Scan for the cell matching the given text and deliver its [X, Y] coordinate at center. 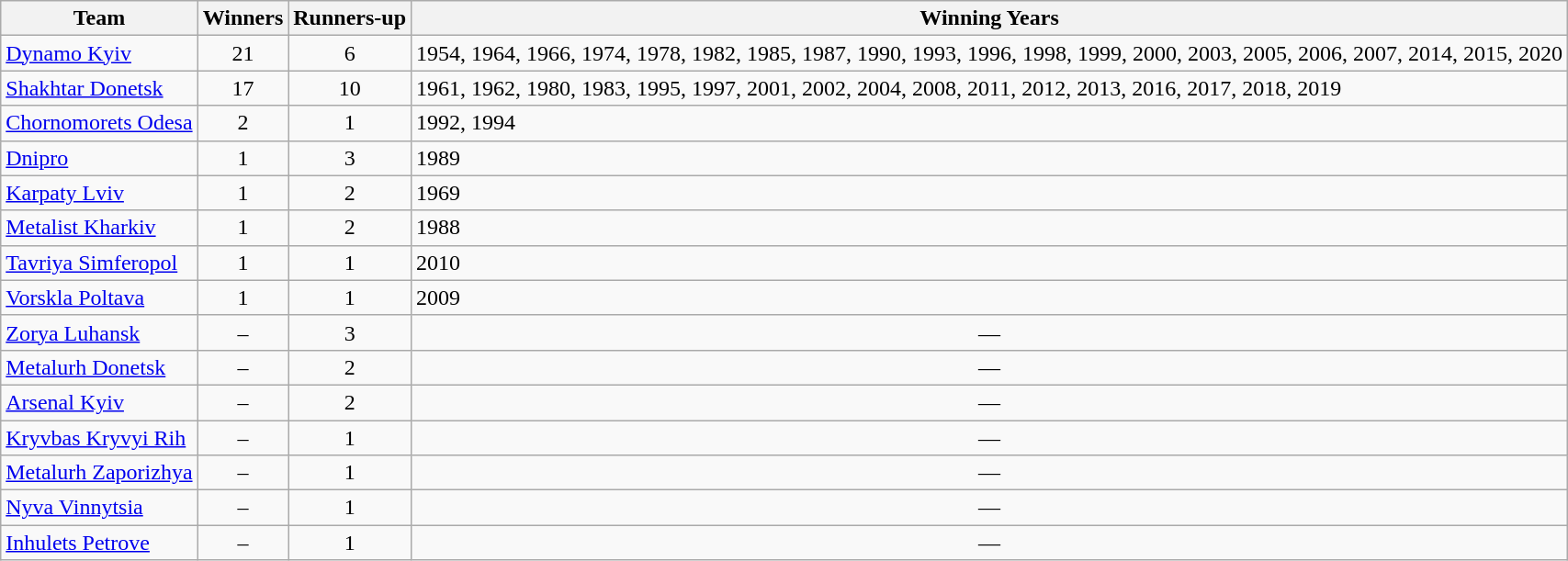
17 [243, 88]
2009 [990, 297]
Metalist Kharkiv [99, 228]
Dnipro [99, 158]
Dynamo Kyiv [99, 53]
Inhulets Petrove [99, 543]
Winning Years [990, 18]
Karpaty Lviv [99, 193]
1969 [990, 193]
1954, 1964, 1966, 1974, 1978, 1982, 1985, 1987, 1990, 1993, 1996, 1998, 1999, 2000, 2003, 2005, 2006, 2007, 2014, 2015, 2020 [990, 53]
Runners-up [350, 18]
Metalurh Donetsk [99, 367]
Metalurh Zaporizhya [99, 473]
Chornomorets Odesa [99, 123]
Kryvbas Kryvyi Rih [99, 438]
1992, 1994 [990, 123]
6 [350, 53]
Nyva Vinnytsia [99, 508]
Winners [243, 18]
1988 [990, 228]
1989 [990, 158]
10 [350, 88]
Shakhtar Donetsk [99, 88]
Arsenal Kyiv [99, 402]
Zorya Luhansk [99, 332]
21 [243, 53]
2010 [990, 263]
Vorskla Poltava [99, 297]
Team [99, 18]
Tavriya Simferopol [99, 263]
1961, 1962, 1980, 1983, 1995, 1997, 2001, 2002, 2004, 2008, 2011, 2012, 2013, 2016, 2017, 2018, 2019 [990, 88]
